Return (X, Y) of the center of cell containing provided text 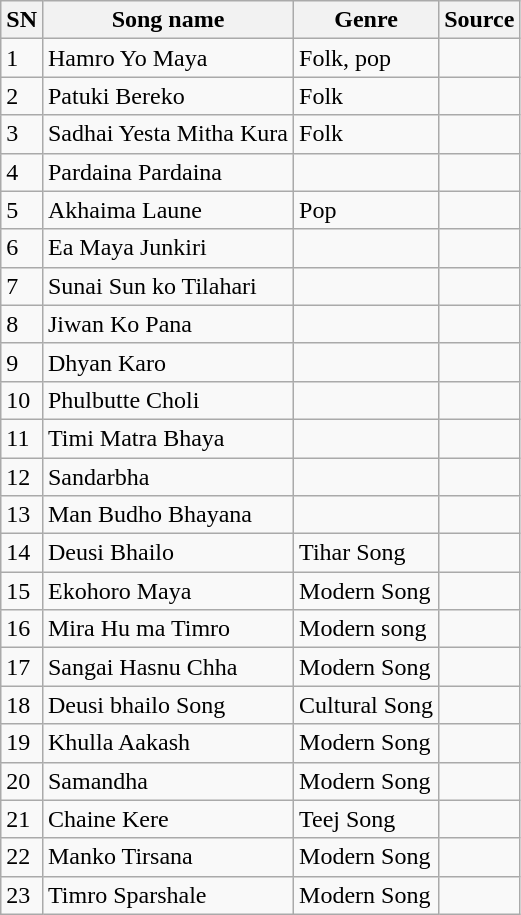
Cultural Song (366, 705)
8 (22, 324)
3 (22, 134)
Tihar Song (366, 553)
15 (22, 591)
21 (22, 819)
Chaine Kere (168, 819)
10 (22, 400)
22 (22, 857)
Deusi Bhailo (168, 553)
12 (22, 477)
Timi Matra Bhaya (168, 438)
18 (22, 705)
Song name (168, 20)
17 (22, 667)
9 (22, 362)
4 (22, 172)
23 (22, 895)
11 (22, 438)
Mira Hu ma Timro (168, 629)
19 (22, 743)
Man Budho Bhayana (168, 515)
Hamro Yo Maya (168, 58)
Patuki Bereko (168, 96)
6 (22, 248)
20 (22, 781)
Source (480, 20)
Pardaina Pardaina (168, 172)
Pop (366, 210)
14 (22, 553)
5 (22, 210)
Teej Song (366, 819)
Jiwan Ko Pana (168, 324)
Ea Maya Junkiri (168, 248)
Deusi bhailo Song (168, 705)
Sunai Sun ko Tilahari (168, 286)
16 (22, 629)
Sandarbha (168, 477)
Phulbutte Choli (168, 400)
Folk, pop (366, 58)
Khulla Aakash (168, 743)
Modern song (366, 629)
7 (22, 286)
Timro Sparshale (168, 895)
Sangai Hasnu Chha (168, 667)
2 (22, 96)
Samandha (168, 781)
Dhyan Karo (168, 362)
Akhaima Laune (168, 210)
1 (22, 58)
Genre (366, 20)
Manko Tirsana (168, 857)
Sadhai Yesta Mitha Kura (168, 134)
SN (22, 20)
13 (22, 515)
Ekohoro Maya (168, 591)
